For the text-containing cell, return its midpoint in [x, y] coordinate format. 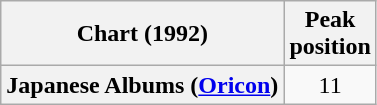
11 [330, 85]
Japanese Albums (Oricon) [142, 85]
Chart (1992) [142, 34]
Peak position [330, 34]
